Output the (x, y) coordinate of the center of the cell containing the given text.  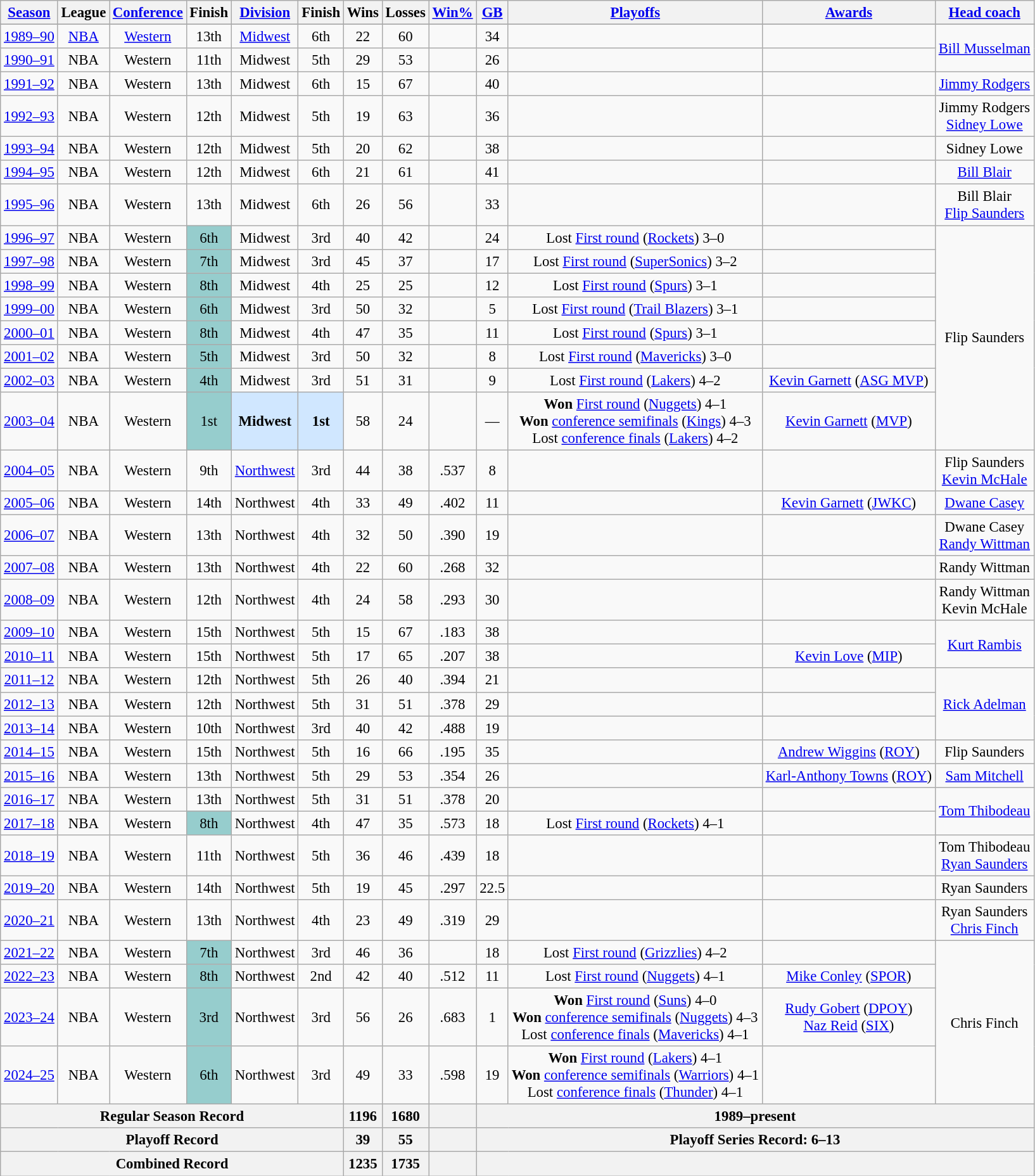
Jimmy RodgersSidney Lowe (984, 117)
.319 (452, 920)
Jimmy Rodgers (984, 84)
1998–99 (29, 285)
1997–98 (29, 261)
1 (492, 1018)
Won First round (Lakers) 4–1Won conference semifinals (Warriors) 4–1Lost conference finals (Thunder) 4–1 (635, 1075)
2018–19 (29, 855)
Won First round (Suns) 4–0 Won conference semifinals (Nuggets) 4–3 Lost conference finals (Mavericks) 4–1 (635, 1018)
Win% (452, 13)
Chris Finch (984, 1023)
2024–25 (29, 1075)
.512 (452, 976)
Lost First round (Lakers) 4–2 (635, 380)
30 (492, 601)
Kevin Garnett (JWKC) (849, 503)
.394 (452, 681)
Flip SaundersKevin McHale (984, 470)
2004–05 (29, 470)
9th (209, 470)
39 (362, 1140)
61 (405, 173)
Ryan SaundersChris Finch (984, 920)
1994–95 (29, 173)
2015–16 (29, 776)
Bill BlairFlip Saunders (984, 205)
.683 (452, 1018)
1990–91 (29, 60)
Season (29, 13)
65 (405, 656)
.598 (452, 1075)
Rick Adelman (984, 705)
.297 (452, 888)
Kevin Garnett (ASG MVP) (849, 380)
1995–96 (29, 205)
Wins (362, 13)
.537 (452, 470)
.183 (452, 632)
Lost First round (SuperSonics) 3–2 (635, 261)
2022–23 (29, 976)
— (492, 421)
Lost First round (Grizzlies) 4–2 (635, 953)
2011–12 (29, 681)
2nd (321, 976)
2006–07 (29, 536)
.390 (452, 536)
41 (492, 173)
Combined Record (172, 1164)
1196 (362, 1116)
Ryan Saunders (984, 888)
62 (405, 149)
1735 (405, 1164)
2005–06 (29, 503)
2002–03 (29, 380)
.195 (452, 751)
2019–20 (29, 888)
2010–11 (29, 656)
2017–18 (29, 823)
1992–93 (29, 117)
Sam Mitchell (984, 776)
1999–00 (29, 309)
Lost First round (Rockets) 3–0 (635, 238)
Kurt Rambis (984, 644)
2014–15 (29, 751)
.268 (452, 568)
Lost First round (Nuggets) 4–1 (635, 976)
2012–13 (29, 704)
1680 (405, 1116)
Playoff Series Record: 6–13 (755, 1140)
Sidney Lowe (984, 149)
.573 (452, 823)
Andrew Wiggins (ROY) (849, 751)
.439 (452, 855)
22.5 (492, 888)
.293 (452, 601)
Tom ThibodeauRyan Saunders (984, 855)
Playoffs (635, 13)
2021–22 (29, 953)
Bill Blair (984, 173)
1991–92 (29, 84)
63 (405, 117)
.354 (452, 776)
2013–14 (29, 728)
Tom Thibodeau (984, 811)
Lost First round (Rockets) 4–1 (635, 823)
Kevin Love (MIP) (849, 656)
5 (492, 309)
Won First round (Nuggets) 4–1 Won conference semifinals (Kings) 4–3Lost conference finals (Lakers) 4–2 (635, 421)
Mike Conley (SPOR) (849, 976)
Lost First round (Trail Blazers) 3–1 (635, 309)
1989–present (755, 1116)
Bill Musselman (984, 48)
Head coach (984, 13)
Conference (148, 13)
Division (265, 13)
Kevin Garnett (MVP) (849, 421)
Lost First round (Mavericks) 3–0 (635, 357)
Rudy Gobert (DPOY)Naz Reid (SIX) (849, 1018)
66 (405, 751)
9 (492, 380)
2000–01 (29, 333)
Randy Wittman (984, 568)
16 (362, 751)
1989–90 (29, 37)
23 (362, 920)
2008–09 (29, 601)
2003–04 (29, 421)
Playoff Record (172, 1140)
2001–02 (29, 357)
.207 (452, 656)
GB (492, 13)
12 (492, 285)
.402 (452, 503)
Dwane Casey (984, 503)
Randy WittmanKevin McHale (984, 601)
Regular Season Record (172, 1116)
League (84, 13)
1993–94 (29, 149)
44 (362, 470)
.488 (452, 728)
2009–10 (29, 632)
2023–24 (29, 1018)
55 (405, 1140)
Losses (405, 13)
2016–17 (29, 800)
2020–21 (29, 920)
Karl-Anthony Towns (ROY) (849, 776)
1996–97 (29, 238)
37 (405, 261)
1235 (362, 1164)
34 (492, 37)
10th (209, 728)
Dwane CaseyRandy Wittman (984, 536)
Awards (849, 13)
2007–08 (29, 568)
